For the text-containing cell, return its midpoint in [X, Y] coordinate format. 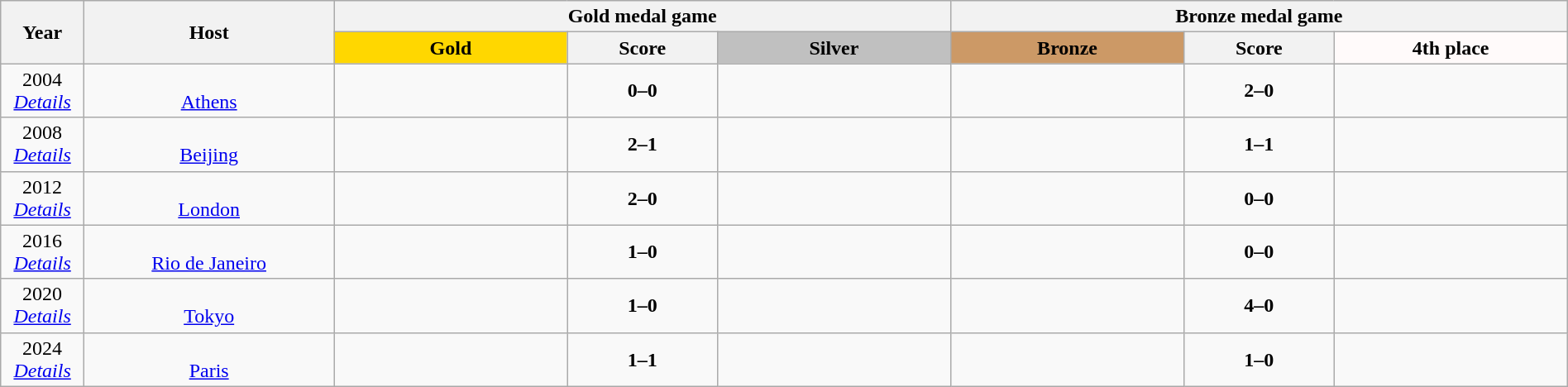
Paris [209, 359]
4th place [1451, 48]
2008 Details [43, 144]
Beijing [209, 144]
Gold [451, 48]
2016 Details [43, 251]
2012 Details [43, 198]
Bronze [1067, 48]
Bronze medal game [1259, 17]
4–0 [1259, 306]
Athens [209, 91]
Gold medal game [643, 17]
Silver [834, 48]
London [209, 198]
Rio de Janeiro [209, 251]
Tokyo [209, 306]
2–1 [642, 144]
Year [43, 32]
Host [209, 32]
2020 Details [43, 306]
2024 Details [43, 359]
2004 Details [43, 91]
